For the text-containing cell, return its midpoint in (X, Y) coordinate format. 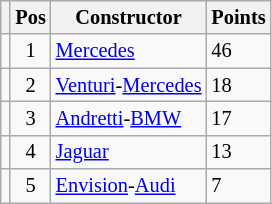
Envision-Audi (129, 186)
Pos (30, 17)
7 (238, 186)
Points (238, 17)
46 (238, 51)
2 (30, 85)
3 (30, 118)
17 (238, 118)
1 (30, 51)
Venturi-Mercedes (129, 85)
Mercedes (129, 51)
13 (238, 152)
Andretti-BMW (129, 118)
18 (238, 85)
5 (30, 186)
Constructor (129, 17)
4 (30, 152)
Jaguar (129, 152)
